For the text-containing cell, return its midpoint in [x, y] coordinate format. 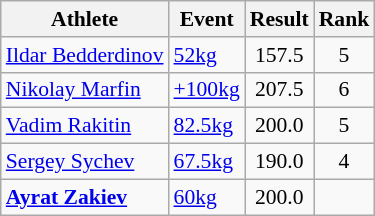
60kg [207, 197]
Nikolay Marfin [85, 90]
Event [207, 19]
+100kg [207, 90]
Ildar Bedderdinov [85, 55]
52kg [207, 55]
4 [344, 162]
Athlete [85, 19]
Result [280, 19]
190.0 [280, 162]
Vadim Rakitin [85, 126]
67.5kg [207, 162]
Sergey Sychev [85, 162]
6 [344, 90]
Rank [344, 19]
82.5kg [207, 126]
Ayrat Zakiev [85, 197]
207.5 [280, 90]
157.5 [280, 55]
